Capture the cell that displays the provided text and extract its (X, Y) central coordinate. 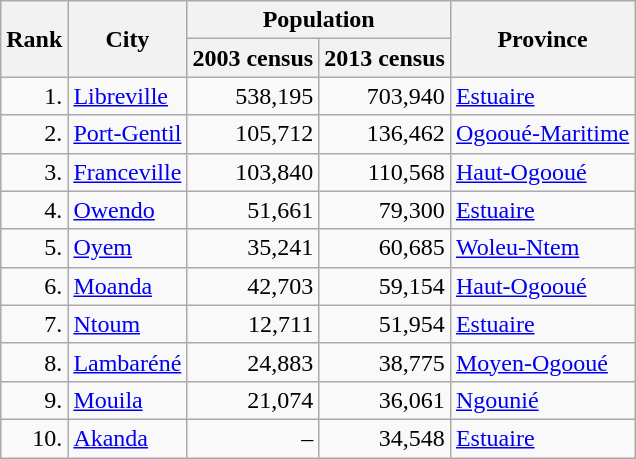
Province (542, 39)
Ntoum (128, 324)
79,300 (385, 210)
Mouila (128, 400)
59,154 (385, 286)
21,074 (253, 400)
538,195 (253, 96)
Ogooué-Maritime (542, 134)
34,548 (385, 438)
Akanda (128, 438)
10. (34, 438)
4. (34, 210)
Moanda (128, 286)
36,061 (385, 400)
110,568 (385, 172)
Woleu-Ntem (542, 248)
– (253, 438)
7. (34, 324)
42,703 (253, 286)
51,954 (385, 324)
24,883 (253, 362)
City (128, 39)
38,775 (385, 362)
103,840 (253, 172)
Port-Gentil (128, 134)
Rank (34, 39)
9. (34, 400)
Ngounié (542, 400)
3. (34, 172)
8. (34, 362)
136,462 (385, 134)
Moyen-Ogooué (542, 362)
2013 census (385, 58)
703,940 (385, 96)
Oyem (128, 248)
35,241 (253, 248)
105,712 (253, 134)
1. (34, 96)
Owendo (128, 210)
5. (34, 248)
51,661 (253, 210)
Franceville (128, 172)
12,711 (253, 324)
Libreville (128, 96)
2. (34, 134)
2003 census (253, 58)
Lambaréné (128, 362)
60,685 (385, 248)
Population (318, 20)
6. (34, 286)
